Return the (x, y) coordinate for the center point of the cell that contains the specified text.  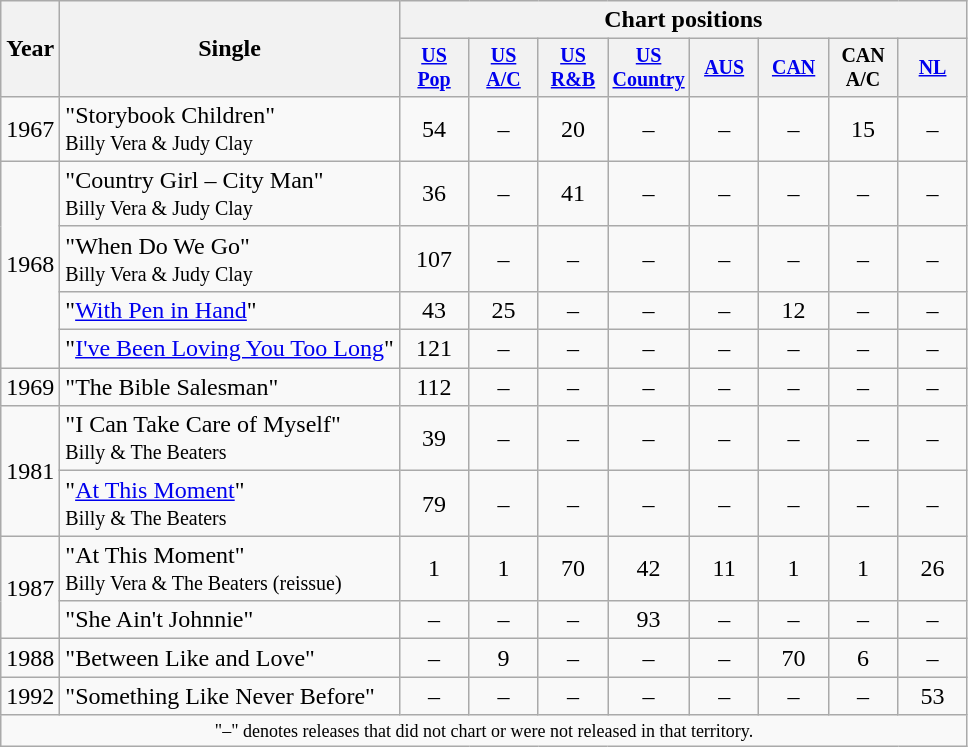
Chart positions (683, 20)
6 (862, 658)
"Something Like Never Before" (230, 696)
"Country Girl – City Man"Billy Vera & Judy Clay (230, 194)
1987 (30, 588)
US Pop (434, 68)
1992 (30, 696)
79 (434, 504)
"I Can Take Care of Myself"Billy & The Beaters (230, 438)
"At This Moment"Billy & The Beaters (230, 504)
36 (434, 194)
USCountry (649, 68)
54 (434, 128)
9 (504, 658)
121 (434, 349)
"I've Been Loving You Too Long" (230, 349)
"–" denotes releases that did not chart or were not released in that territory. (484, 730)
"She Ain't Johnnie" (230, 620)
11 (724, 568)
USR&B (572, 68)
Single (230, 49)
42 (649, 568)
"The Bible Salesman" (230, 387)
NL (932, 68)
1981 (30, 471)
15 (862, 128)
39 (434, 438)
"When Do We Go"Billy Vera & Judy Clay (230, 258)
93 (649, 620)
43 (434, 310)
41 (572, 194)
"With Pen in Hand" (230, 310)
1969 (30, 387)
112 (434, 387)
53 (932, 696)
1988 (30, 658)
12 (794, 310)
US A/C (504, 68)
"Between Like and Love" (230, 658)
26 (932, 568)
107 (434, 258)
"Storybook Children"Billy Vera & Judy Clay (230, 128)
1968 (30, 264)
1967 (30, 128)
20 (572, 128)
CAN (794, 68)
Year (30, 49)
"At This Moment"Billy Vera & The Beaters (reissue) (230, 568)
25 (504, 310)
AUS (724, 68)
CAN A/C (862, 68)
